Extract the [X, Y] coordinate from the center of the cell holding the provided text.  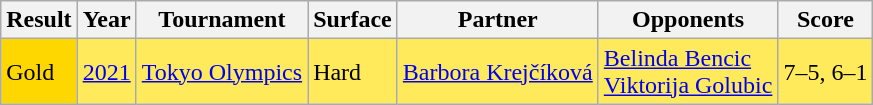
Gold [39, 72]
Surface [353, 20]
Belinda Bencic Viktorija Golubic [688, 72]
Barbora Krejčíková [498, 72]
Score [826, 20]
Tournament [222, 20]
Partner [498, 20]
Opponents [688, 20]
Hard [353, 72]
Year [106, 20]
2021 [106, 72]
Result [39, 20]
Tokyo Olympics [222, 72]
7–5, 6–1 [826, 72]
